Scan for the cell matching the given text and deliver its [x, y] coordinate at center. 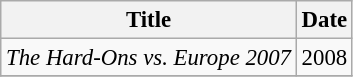
Date [324, 20]
2008 [324, 58]
The Hard-Ons vs. Europe 2007 [149, 58]
Title [149, 20]
